Return the [x, y] coordinate for the center point of the cell that contains the specified text.  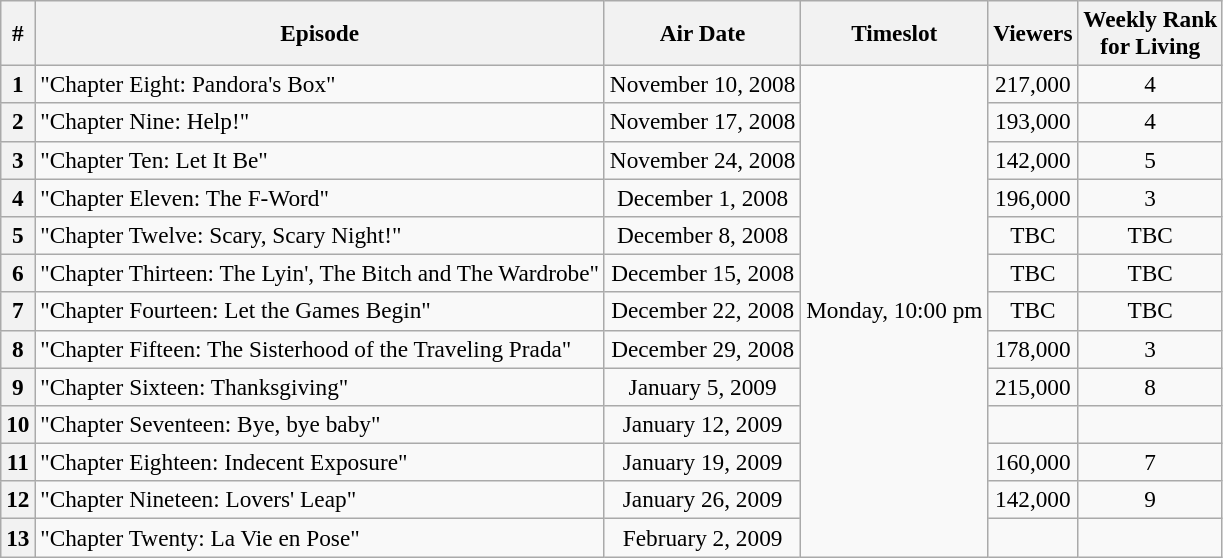
"Chapter Nineteen: Lovers' Leap" [320, 500]
"Chapter Twelve: Scary, Scary Night!" [320, 235]
Viewers [1033, 32]
December 8, 2008 [702, 235]
6 [18, 273]
12 [18, 500]
"Chapter Seventeen: Bye, bye baby" [320, 424]
196,000 [1033, 197]
193,000 [1033, 122]
"Chapter Sixteen: Thanksgiving" [320, 386]
Air Date [702, 32]
Monday, 10:00 pm [894, 310]
"Chapter Fourteen: Let the Games Begin" [320, 311]
December 1, 2008 [702, 197]
February 2, 2009 [702, 537]
160,000 [1033, 462]
Weekly Rankfor Living [1150, 32]
January 5, 2009 [702, 386]
"Chapter Ten: Let It Be" [320, 160]
"Chapter Fifteen: The Sisterhood of the Traveling Prada" [320, 349]
10 [18, 424]
January 19, 2009 [702, 462]
December 29, 2008 [702, 349]
December 15, 2008 [702, 273]
1 [18, 84]
"Chapter Twenty: La Vie en Pose" [320, 537]
January 12, 2009 [702, 424]
November 24, 2008 [702, 160]
# [18, 32]
January 26, 2009 [702, 500]
December 22, 2008 [702, 311]
"Chapter Thirteen: The Lyin', The Bitch and The Wardrobe" [320, 273]
Timeslot [894, 32]
November 10, 2008 [702, 84]
2 [18, 122]
11 [18, 462]
215,000 [1033, 386]
"Chapter Nine: Help!" [320, 122]
"Chapter Eight: Pandora's Box" [320, 84]
217,000 [1033, 84]
13 [18, 537]
178,000 [1033, 349]
"Chapter Eleven: The F-Word" [320, 197]
Episode [320, 32]
November 17, 2008 [702, 122]
"Chapter Eighteen: Indecent Exposure" [320, 462]
